Extract the [X, Y] coordinate from the center of the cell holding the provided text.  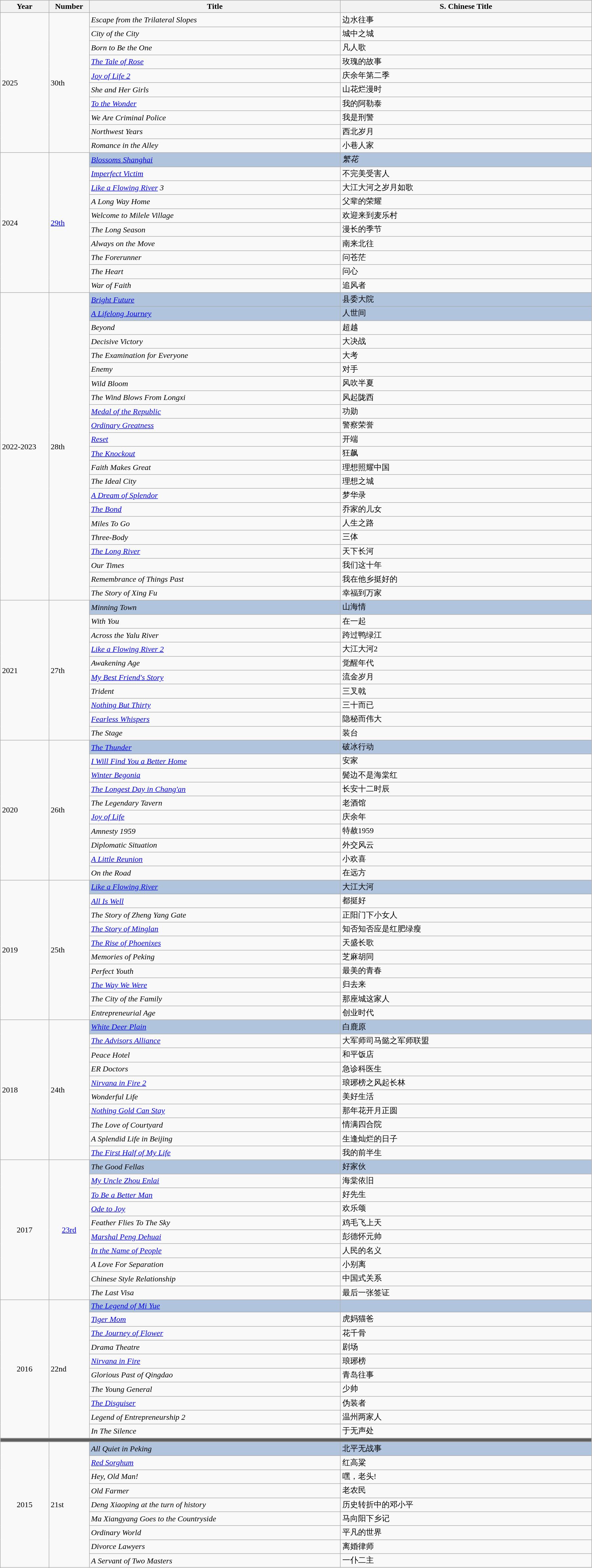
三体 [466, 538]
Bright Future [215, 300]
With You [215, 621]
Ordinary World [215, 1533]
白鹿原 [466, 1027]
超越 [466, 327]
Enemy [215, 369]
In the Name of People [215, 1251]
归去来 [466, 985]
The Longest Day in Chang'an [215, 789]
那年花开月正圆 [466, 1111]
To the Wonder [215, 104]
离婚律师 [466, 1547]
30th [69, 83]
功勋 [466, 411]
马向阳下乡记 [466, 1519]
理想照耀中国 [466, 467]
Glorious Past of Qingdao [215, 1375]
风吹半夏 [466, 383]
Number [69, 7]
狂飙 [466, 454]
The Advisors Alliance [215, 1041]
欢乐颂 [466, 1209]
The Heart [215, 271]
Nothing But Thirty [215, 705]
On the Road [215, 873]
凡人歌 [466, 48]
伪装者 [466, 1403]
Perfect Youth [215, 971]
天盛长歌 [466, 943]
Minning Town [215, 607]
破冰行动 [466, 747]
和平饭店 [466, 1055]
都挺好 [466, 901]
特赦1959 [466, 831]
琅琊榜 [466, 1361]
大军师司马懿之军师联盟 [466, 1041]
小别离 [466, 1265]
山花烂漫时 [466, 90]
Joy of Life [215, 817]
The Story of Minglan [215, 929]
Deng Xiaoping at the turn of history [215, 1505]
War of Faith [215, 286]
Drama Theatre [215, 1347]
Medal of the Republic [215, 411]
Fearless Whispers [215, 719]
琅琊榜之风起长林 [466, 1083]
问心 [466, 271]
在一起 [466, 621]
27th [69, 670]
我在他乡挺好的 [466, 579]
嘿，老头! [466, 1477]
外交风云 [466, 845]
In The Silence [215, 1431]
26th [69, 810]
The Long Season [215, 229]
Welcome to Milele Village [215, 216]
南来北往 [466, 244]
花千骨 [466, 1333]
The Legendary Tavern [215, 803]
历史转折中的邓小平 [466, 1505]
对手 [466, 369]
Imperfect Victim [215, 174]
乔家的儿女 [466, 509]
The Ideal City [215, 481]
Nirvana in Fire [215, 1361]
23rd [69, 1230]
那座城这家人 [466, 999]
2015 [25, 1505]
平凡的世界 [466, 1533]
小欢喜 [466, 859]
觉醒年代 [466, 663]
Faith Makes Great [215, 467]
A Lifelong Journey [215, 314]
2017 [25, 1230]
The Disguiser [215, 1403]
Across the Yalu River [215, 636]
Diplomatic Situation [215, 845]
在远方 [466, 873]
The Love of Courtyard [215, 1125]
Escape from the Trilateral Slopes [215, 20]
The Story of Xing Fu [215, 594]
The Bond [215, 509]
少帅 [466, 1389]
芝麻胡同 [466, 957]
She and Her Girls [215, 90]
2016 [25, 1369]
2020 [25, 810]
Nothing Gold Can Stay [215, 1111]
大考 [466, 356]
Wonderful Life [215, 1097]
鸡毛飞上天 [466, 1223]
White Deer Plain [215, 1027]
Chinese Style Relationship [215, 1278]
Divorce Lawyers [215, 1547]
The Way We Were [215, 985]
The Tale of Rose [215, 62]
装台 [466, 734]
好家伙 [466, 1167]
Legend of Entrepreneurship 2 [215, 1417]
28th [69, 446]
人生之路 [466, 523]
三叉戟 [466, 691]
海棠依旧 [466, 1181]
Marshal Peng Dehuai [215, 1237]
Beyond [215, 327]
2021 [25, 670]
25th [69, 950]
北平无战事 [466, 1449]
天下长河 [466, 551]
A Servant of Two Masters [215, 1560]
The Young General [215, 1389]
Red Sorghum [215, 1463]
All Quiet in Peking [215, 1449]
好先生 [466, 1195]
知否知否应是红肥绿瘦 [466, 929]
Romance in the Alley [215, 146]
2024 [25, 222]
Decisive Victory [215, 342]
Feather Flies To The Sky [215, 1223]
The Wind Blows From Longxi [215, 398]
Year [25, 7]
Blossoms Shanghai [215, 160]
正阳门下小女人 [466, 915]
Title [215, 7]
梦华录 [466, 496]
追风者 [466, 286]
于无声处 [466, 1431]
鬓边不是海棠红 [466, 775]
不完美受害人 [466, 174]
警察荣誉 [466, 425]
The Journey of Flower [215, 1333]
22nd [69, 1369]
2018 [25, 1090]
The Good Fellas [215, 1167]
Winter Begonia [215, 775]
开端 [466, 440]
我们这十年 [466, 565]
大江大河2 [466, 649]
Hey, Old Man! [215, 1477]
The Knockout [215, 454]
The Long River [215, 551]
风起陇西 [466, 398]
我的阿勒泰 [466, 104]
父辈的荣耀 [466, 202]
A Splendid Life in Beijing [215, 1139]
Ode to Joy [215, 1209]
玫瑰的故事 [466, 62]
边水往事 [466, 20]
大江大河之岁月如歌 [466, 188]
Three-Body [215, 538]
Memories of Peking [215, 957]
I Will Find You a Better Home [215, 761]
流金岁月 [466, 677]
2025 [25, 83]
Nirvana in Fire 2 [215, 1083]
Ma Xiangyang Goes to the Countryside [215, 1519]
温州两家人 [466, 1417]
一仆二主 [466, 1560]
人世间 [466, 314]
情满四合院 [466, 1125]
The Last Visa [215, 1293]
Tiger Mom [215, 1319]
2022-2023 [25, 446]
A Long Way Home [215, 202]
我是刑警 [466, 118]
Ordinary Greatness [215, 425]
To Be a Better Man [215, 1195]
虎妈猫爸 [466, 1319]
The Thunder [215, 747]
隐秘而伟大 [466, 719]
A Little Reunion [215, 859]
Entrepreneurial Age [215, 1013]
安家 [466, 761]
The Stage [215, 734]
理想之城 [466, 481]
My Best Friend's Story [215, 677]
2019 [25, 950]
24th [69, 1090]
老农民 [466, 1491]
城中之城 [466, 34]
A Dream of Splendor [215, 496]
The Forerunner [215, 258]
Northwest Years [215, 131]
中国式关系 [466, 1278]
Amnesty 1959 [215, 831]
县委大院 [466, 300]
庆余年第二季 [466, 76]
Old Farmer [215, 1491]
City of the City [215, 34]
青岛往事 [466, 1375]
The City of the Family [215, 999]
Awakening Age [215, 663]
小巷人家 [466, 146]
The Story of Zheng Yang Gate [215, 915]
My Uncle Zhou Enlai [215, 1181]
大决战 [466, 342]
繁花 [466, 160]
最美的青春 [466, 971]
长安十二时辰 [466, 789]
Peace Hotel [215, 1055]
漫长的季节 [466, 229]
ER Doctors [215, 1069]
Reset [215, 440]
庆余年 [466, 817]
The Legend of Mi Yue [215, 1306]
Miles To Go [215, 523]
Like a Flowing River 3 [215, 188]
我的前半生 [466, 1153]
创业时代 [466, 1013]
跨过鸭绿江 [466, 636]
三十而已 [466, 705]
最后一张签证 [466, 1293]
西北岁月 [466, 131]
We Are Criminal Police [215, 118]
Like a Flowing River 2 [215, 649]
老酒馆 [466, 803]
The Rise of Phoenixes [215, 943]
美好生活 [466, 1097]
大江大河 [466, 887]
Wild Bloom [215, 383]
彭德怀元帅 [466, 1237]
欢迎来到麦乐村 [466, 216]
红高粱 [466, 1463]
幸福到万家 [466, 594]
人民的名义 [466, 1251]
Born to Be the One [215, 48]
Joy of Life 2 [215, 76]
Trident [215, 691]
Always on the Move [215, 244]
山海情 [466, 607]
问苍茫 [466, 258]
S. Chinese Title [466, 7]
21st [69, 1505]
A Love For Separation [215, 1265]
Like a Flowing River [215, 887]
The Examination for Everyone [215, 356]
生逢灿烂的日子 [466, 1139]
Our Times [215, 565]
Remembrance of Things Past [215, 579]
急诊科医生 [466, 1069]
剧场 [466, 1347]
29th [69, 222]
The First Half of My Life [215, 1153]
All Is Well [215, 901]
